Scan for the cell matching the given text and deliver its [x, y] coordinate at center. 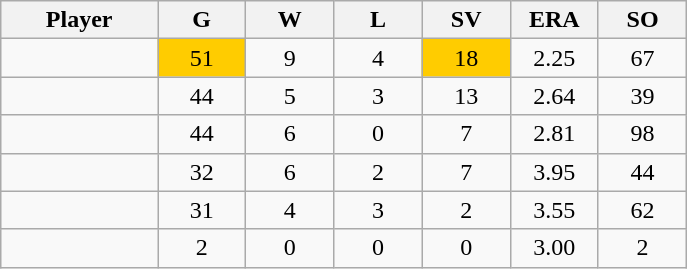
G [202, 20]
39 [642, 96]
SO [642, 20]
67 [642, 58]
Player [80, 20]
31 [202, 210]
3.00 [554, 248]
W [290, 20]
3.55 [554, 210]
98 [642, 134]
2.64 [554, 96]
51 [202, 58]
5 [290, 96]
2.81 [554, 134]
18 [466, 58]
32 [202, 172]
SV [466, 20]
3.95 [554, 172]
2.25 [554, 58]
ERA [554, 20]
13 [466, 96]
62 [642, 210]
L [378, 20]
9 [290, 58]
